Output the [X, Y] coordinate of the center of the cell containing the given text.  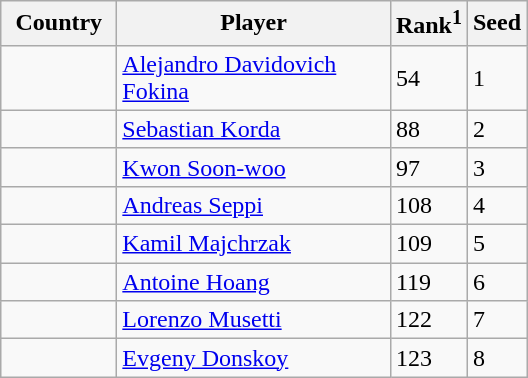
122 [428, 320]
119 [428, 282]
109 [428, 244]
8 [496, 358]
108 [428, 205]
97 [428, 167]
4 [496, 205]
Andreas Seppi [254, 205]
5 [496, 244]
123 [428, 358]
7 [496, 320]
Antoine Hoang [254, 282]
1 [496, 78]
88 [428, 129]
Lorenzo Musetti [254, 320]
Rank1 [428, 24]
Sebastian Korda [254, 129]
2 [496, 129]
Alejandro Davidovich Fokina [254, 78]
Seed [496, 24]
3 [496, 167]
6 [496, 282]
Country [59, 24]
54 [428, 78]
Player [254, 24]
Evgeny Donskoy [254, 358]
Kamil Majchrzak [254, 244]
Kwon Soon-woo [254, 167]
